From the cell containing the given text, extract its center point as (x, y) coordinate. 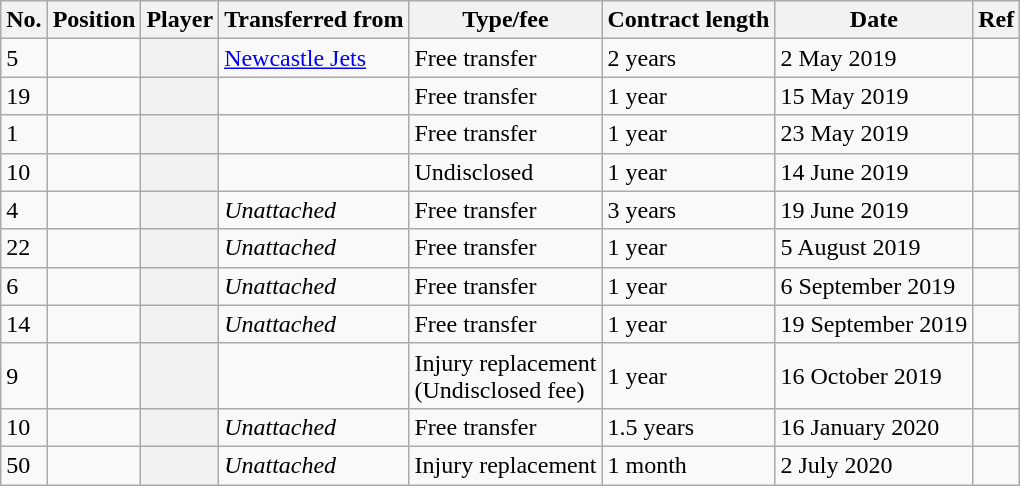
2 May 2019 (874, 58)
No. (24, 20)
Player (180, 20)
Type/fee (506, 20)
2 years (688, 58)
50 (24, 465)
3 years (688, 210)
16 October 2019 (874, 376)
Injury replacement (Undisclosed fee) (506, 376)
Newcastle Jets (314, 58)
14 June 2019 (874, 172)
Ref (996, 20)
Undisclosed (506, 172)
5 August 2019 (874, 248)
23 May 2019 (874, 134)
Contract length (688, 20)
1 month (688, 465)
5 (24, 58)
16 January 2020 (874, 427)
Date (874, 20)
6 (24, 286)
Injury replacement (506, 465)
Transferred from (314, 20)
6 September 2019 (874, 286)
15 May 2019 (874, 96)
1.5 years (688, 427)
4 (24, 210)
2 July 2020 (874, 465)
1 (24, 134)
14 (24, 324)
Position (94, 20)
19 (24, 96)
22 (24, 248)
9 (24, 376)
19 June 2019 (874, 210)
19 September 2019 (874, 324)
